Provide the [x, y] coordinate of the cell's center where the given text is located.  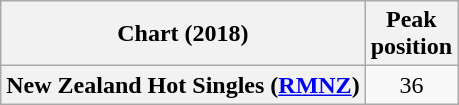
Chart (2018) [183, 34]
Peak position [411, 34]
36 [411, 85]
New Zealand Hot Singles (RMNZ) [183, 85]
